Return the (x, y) coordinate for the center point of the cell that contains the specified text.  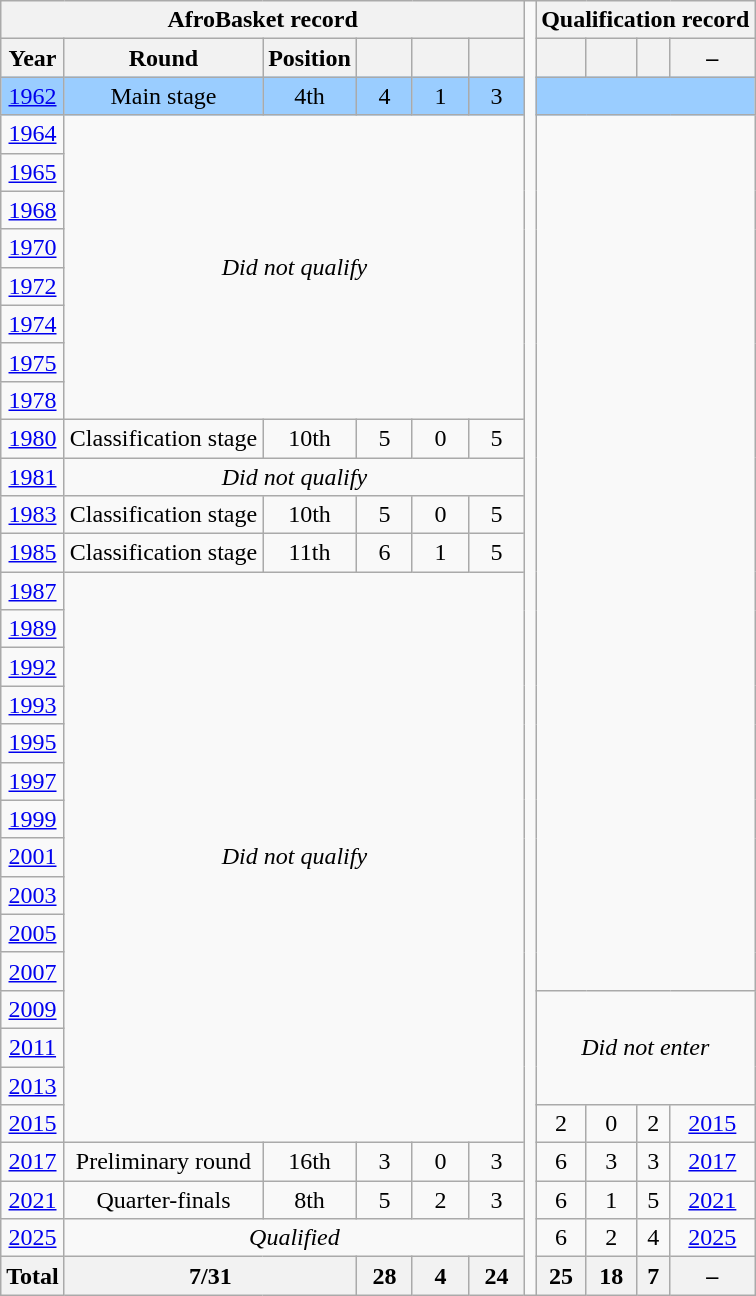
2009 (33, 1009)
1980 (33, 438)
28 (384, 1276)
7/31 (210, 1276)
Quarter-finals (163, 1200)
Total (33, 1276)
11th (310, 553)
1962 (33, 96)
1978 (33, 400)
2001 (33, 857)
1981 (33, 477)
1975 (33, 362)
1974 (33, 324)
Preliminary round (163, 1162)
1965 (33, 172)
1985 (33, 553)
1987 (33, 591)
2013 (33, 1085)
1972 (33, 286)
1995 (33, 743)
25 (561, 1276)
4th (310, 96)
1968 (33, 210)
2005 (33, 933)
1989 (33, 629)
2003 (33, 895)
Qualified (294, 1238)
1997 (33, 781)
1970 (33, 248)
24 (497, 1276)
Qualification record (646, 20)
8th (310, 1200)
Main stage (163, 96)
2011 (33, 1047)
Round (163, 58)
1964 (33, 134)
16th (310, 1162)
Year (33, 58)
1992 (33, 667)
AfroBasket record (263, 20)
2007 (33, 971)
1993 (33, 705)
Did not enter (646, 1047)
1999 (33, 819)
7 (654, 1276)
Position (310, 58)
1983 (33, 515)
18 (611, 1276)
